Extract the (X, Y) coordinate from the center of the cell holding the provided text.  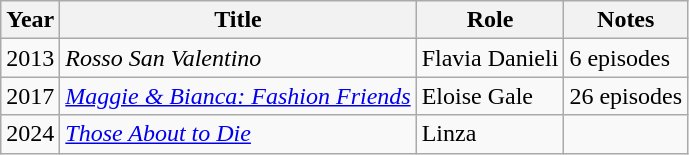
Role (490, 20)
Linza (490, 134)
2024 (30, 134)
26 episodes (626, 96)
2017 (30, 96)
Year (30, 20)
Title (238, 20)
Flavia Danieli (490, 58)
Maggie & Bianca: Fashion Friends (238, 96)
Rosso San Valentino (238, 58)
2013 (30, 58)
Those About to Die (238, 134)
Eloise Gale (490, 96)
Notes (626, 20)
6 episodes (626, 58)
